Locate the cell with the specified text and output its (X, Y) center coordinate. 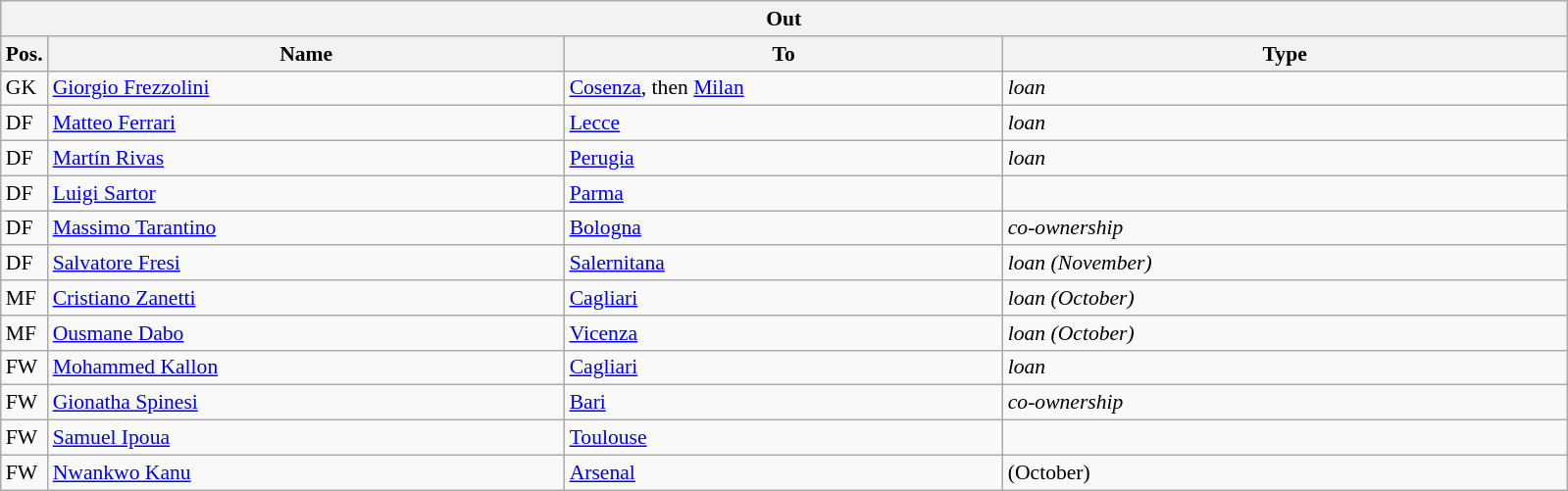
Gionatha Spinesi (306, 403)
(October) (1285, 472)
Pos. (25, 54)
Giorgio Frezzolini (306, 88)
Salvatore Fresi (306, 264)
Mohammed Kallon (306, 368)
Samuel Ipoua (306, 438)
Salernitana (784, 264)
GK (25, 88)
Martín Rivas (306, 159)
Lecce (784, 123)
Luigi Sartor (306, 193)
Out (784, 19)
Ousmane Dabo (306, 333)
Bari (784, 403)
Name (306, 54)
loan (November) (1285, 264)
Bologna (784, 228)
Cosenza, then Milan (784, 88)
Parma (784, 193)
Vicenza (784, 333)
Arsenal (784, 472)
Matteo Ferrari (306, 123)
To (784, 54)
Toulouse (784, 438)
Perugia (784, 159)
Massimo Tarantino (306, 228)
Type (1285, 54)
Nwankwo Kanu (306, 472)
Cristiano Zanetti (306, 298)
